Output the [x, y] coordinate of the center of the cell containing the given text.  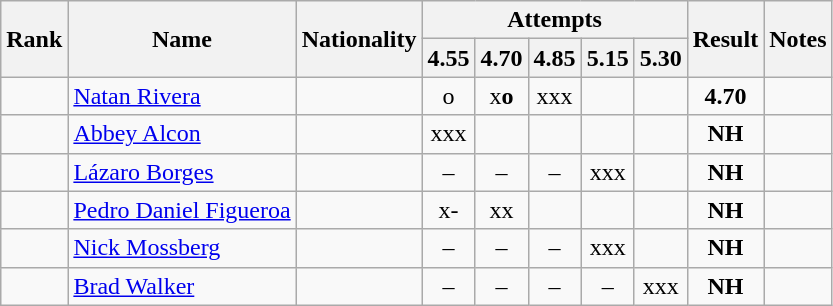
Result [725, 39]
Lázaro Borges [182, 172]
5.30 [660, 58]
Pedro Daniel Figueroa [182, 210]
Nationality [359, 39]
xo [502, 96]
5.15 [608, 58]
x- [448, 210]
Natan Rivera [182, 96]
Name [182, 39]
Brad Walker [182, 286]
xx [502, 210]
4.55 [448, 58]
Abbey Alcon [182, 134]
Rank [34, 39]
Attempts [554, 20]
Notes [798, 39]
4.85 [554, 58]
Nick Mossberg [182, 248]
o [448, 96]
